Return (x, y) of the center of cell containing provided text 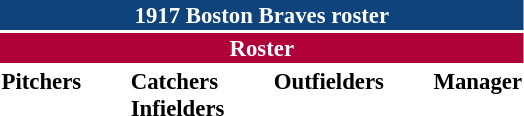
Roster (262, 48)
1917 Boston Braves roster (262, 15)
